Determine the [X, Y] coordinate at the center of the cell enclosing the given text.  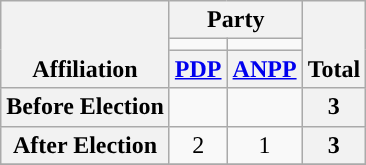
Total [334, 44]
Party [236, 20]
Affiliation [86, 44]
ANPP [264, 69]
Before Election [86, 107]
1 [264, 145]
2 [198, 145]
PDP [198, 69]
After Election [86, 145]
